From the cell containing the given text, extract its center point as [x, y] coordinate. 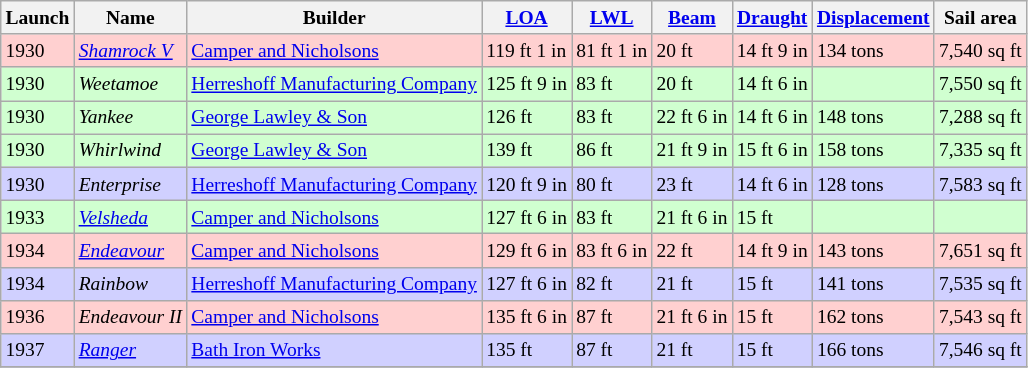
Weetamoe [130, 84]
126 ft [527, 118]
Draught [772, 18]
Bath Iron Works [334, 350]
81 ft 1 in [612, 50]
83 ft 6 in [612, 250]
Name [130, 18]
LOA [527, 18]
Sail area [980, 18]
135 ft [527, 350]
Endeavour II [130, 316]
143 tons [873, 250]
Builder [334, 18]
141 tons [873, 284]
158 tons [873, 150]
Shamrock V [130, 50]
15 ft 6 in [772, 150]
135 ft 6 in [527, 316]
Whirlwind [130, 150]
Enterprise [130, 184]
Displacement [873, 18]
82 ft [612, 284]
1937 [38, 350]
7,546 sq ft [980, 350]
Rainbow [130, 284]
7,335 sq ft [980, 150]
80 ft [612, 184]
162 tons [873, 316]
Velsheda [130, 216]
Launch [38, 18]
Endeavour [130, 250]
1933 [38, 216]
Beam [692, 18]
119 ft 1 in [527, 50]
1936 [38, 316]
128 tons [873, 184]
7,651 sq ft [980, 250]
LWL [612, 18]
7,288 sq ft [980, 118]
125 ft 9 in [527, 84]
139 ft [527, 150]
166 tons [873, 350]
86 ft [612, 150]
134 tons [873, 50]
7,540 sq ft [980, 50]
22 ft [692, 250]
129 ft 6 in [527, 250]
120 ft 9 in [527, 184]
7,583 sq ft [980, 184]
Yankee [130, 118]
23 ft [692, 184]
21 ft 9 in [692, 150]
7,550 sq ft [980, 84]
Ranger [130, 350]
148 tons [873, 118]
7,535 sq ft [980, 284]
22 ft 6 in [692, 118]
7,543 sq ft [980, 316]
